Pinpoint the cell where the given text exists, returning its (x, y) midpoint coordinate. 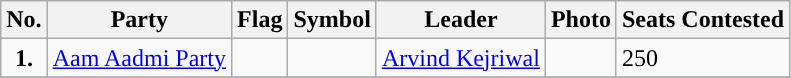
Party (139, 20)
Photo (580, 20)
Seats Contested (702, 20)
No. (24, 20)
Arvind Kejriwal (460, 58)
Flag (260, 20)
Aam Aadmi Party (139, 58)
Leader (460, 20)
250 (702, 58)
1. (24, 58)
Symbol (332, 20)
